Pinpoint the cell where the given text exists, returning its (x, y) midpoint coordinate. 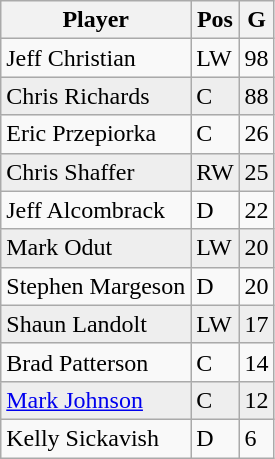
Pos (215, 20)
98 (256, 58)
Brad Patterson (96, 362)
RW (215, 172)
Chris Shaffer (96, 172)
26 (256, 134)
Player (96, 20)
6 (256, 438)
Mark Odut (96, 248)
Jeff Christian (96, 58)
Shaun Landolt (96, 324)
G (256, 20)
Jeff Alcombrack (96, 210)
88 (256, 96)
12 (256, 400)
Kelly Sickavish (96, 438)
Mark Johnson (96, 400)
Chris Richards (96, 96)
22 (256, 210)
14 (256, 362)
25 (256, 172)
17 (256, 324)
Stephen Margeson (96, 286)
Eric Przepiorka (96, 134)
